Capture the cell that displays the provided text and extract its (X, Y) central coordinate. 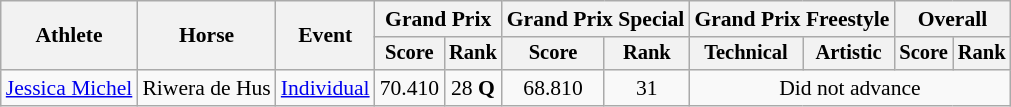
Grand Prix Special (596, 19)
Grand Prix (438, 19)
Artistic (849, 54)
Athlete (70, 36)
Riwera de Hus (206, 88)
28 Q (473, 88)
31 (646, 88)
Horse (206, 36)
Overall (952, 19)
Individual (326, 88)
Event (326, 36)
68.810 (554, 88)
Jessica Michel (70, 88)
Technical (746, 54)
Grand Prix Freestyle (792, 19)
Did not advance (850, 88)
70.410 (410, 88)
